Find where the given text appears and provide that cell's center as [X, Y] coordinate. 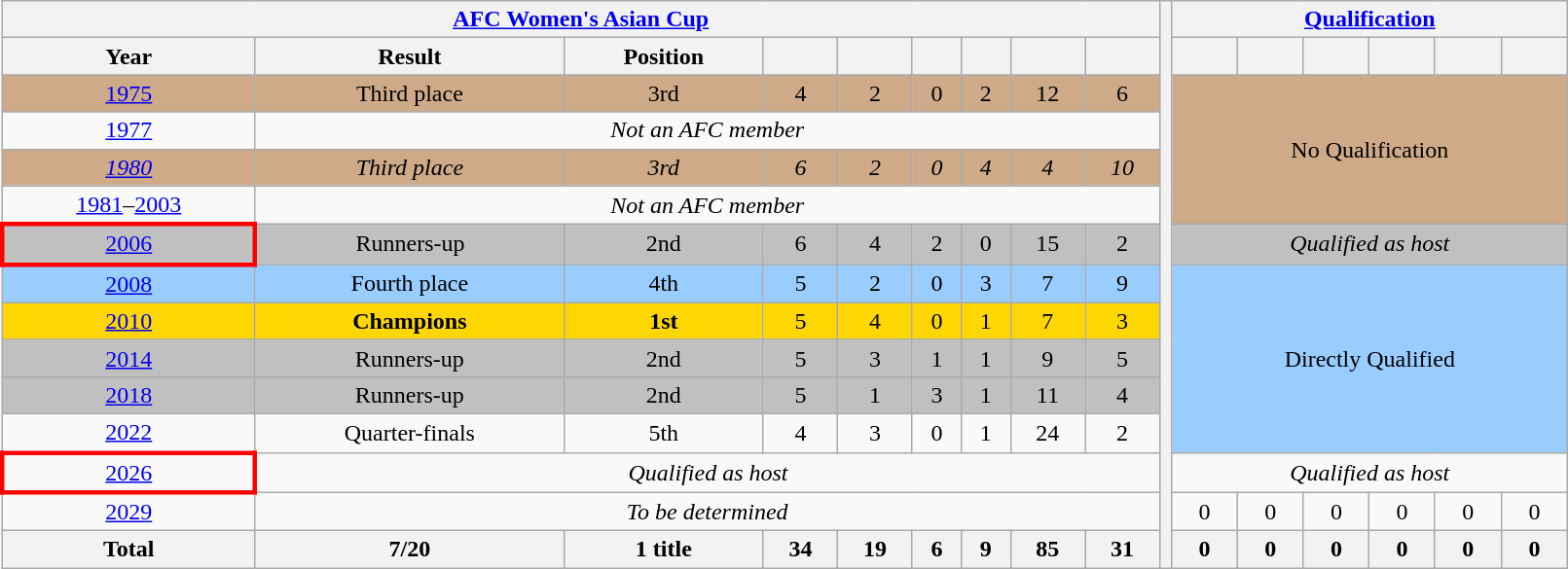
Qualification [1370, 19]
34 [800, 550]
24 [1047, 433]
85 [1047, 550]
31 [1123, 550]
2014 [128, 358]
Fourth place [409, 284]
2022 [128, 433]
1981–2003 [128, 205]
11 [1047, 395]
2026 [128, 473]
4th [664, 284]
2029 [128, 512]
12 [1047, 93]
2018 [128, 395]
1977 [128, 130]
Year [128, 56]
2006 [128, 245]
15 [1047, 245]
Position [664, 56]
5th [664, 433]
To be determined [707, 512]
1980 [128, 167]
10 [1123, 167]
AFC Women's Asian Cup [580, 19]
Champions [409, 321]
1 title [664, 550]
No Qualification [1370, 150]
2010 [128, 321]
2008 [128, 284]
7/20 [409, 550]
1st [664, 321]
Result [409, 56]
1975 [128, 93]
Quarter-finals [409, 433]
19 [876, 550]
Directly Qualified [1370, 358]
Total [128, 550]
